From the cell containing the given text, extract its center point as (x, y) coordinate. 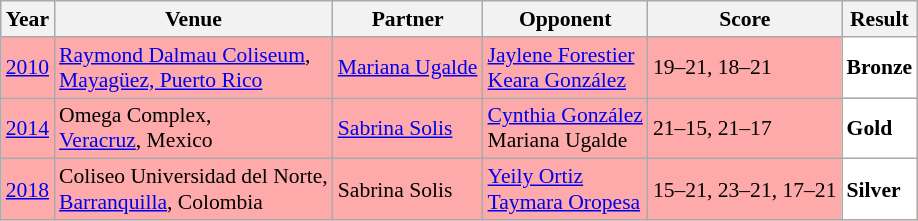
Jaylene Forestier Keara González (566, 68)
Coliseo Universidad del Norte,Barranquilla, Colombia (194, 190)
Raymond Dalmau Coliseum,Mayagüez, Puerto Rico (194, 68)
Score (745, 19)
Mariana Ugalde (408, 68)
2018 (28, 190)
Gold (880, 128)
Yeily Ortiz Taymara Oropesa (566, 190)
2010 (28, 68)
21–15, 21–17 (745, 128)
2014 (28, 128)
Result (880, 19)
Silver (880, 190)
Partner (408, 19)
Omega Complex,Veracruz, Mexico (194, 128)
Year (28, 19)
Opponent (566, 19)
19–21, 18–21 (745, 68)
Bronze (880, 68)
15–21, 23–21, 17–21 (745, 190)
Venue (194, 19)
Cynthia González Mariana Ugalde (566, 128)
